Pinpoint the cell where the given text exists, returning its (X, Y) midpoint coordinate. 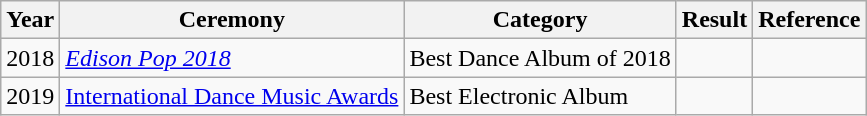
Ceremony (232, 20)
International Dance Music Awards (232, 96)
Edison Pop 2018 (232, 58)
Year (30, 20)
Best Dance Album of 2018 (540, 58)
Result (714, 20)
Category (540, 20)
Reference (810, 20)
Best Electronic Album (540, 96)
2019 (30, 96)
2018 (30, 58)
